From the cell containing the given text, extract its center point as [x, y] coordinate. 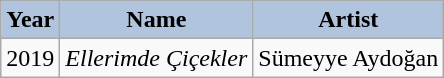
2019 [30, 58]
Name [156, 20]
Year [30, 20]
Ellerimde Çiçekler [156, 58]
Artist [348, 20]
Sümeyye Aydoğan [348, 58]
